Capture the cell that displays the provided text and extract its (X, Y) central coordinate. 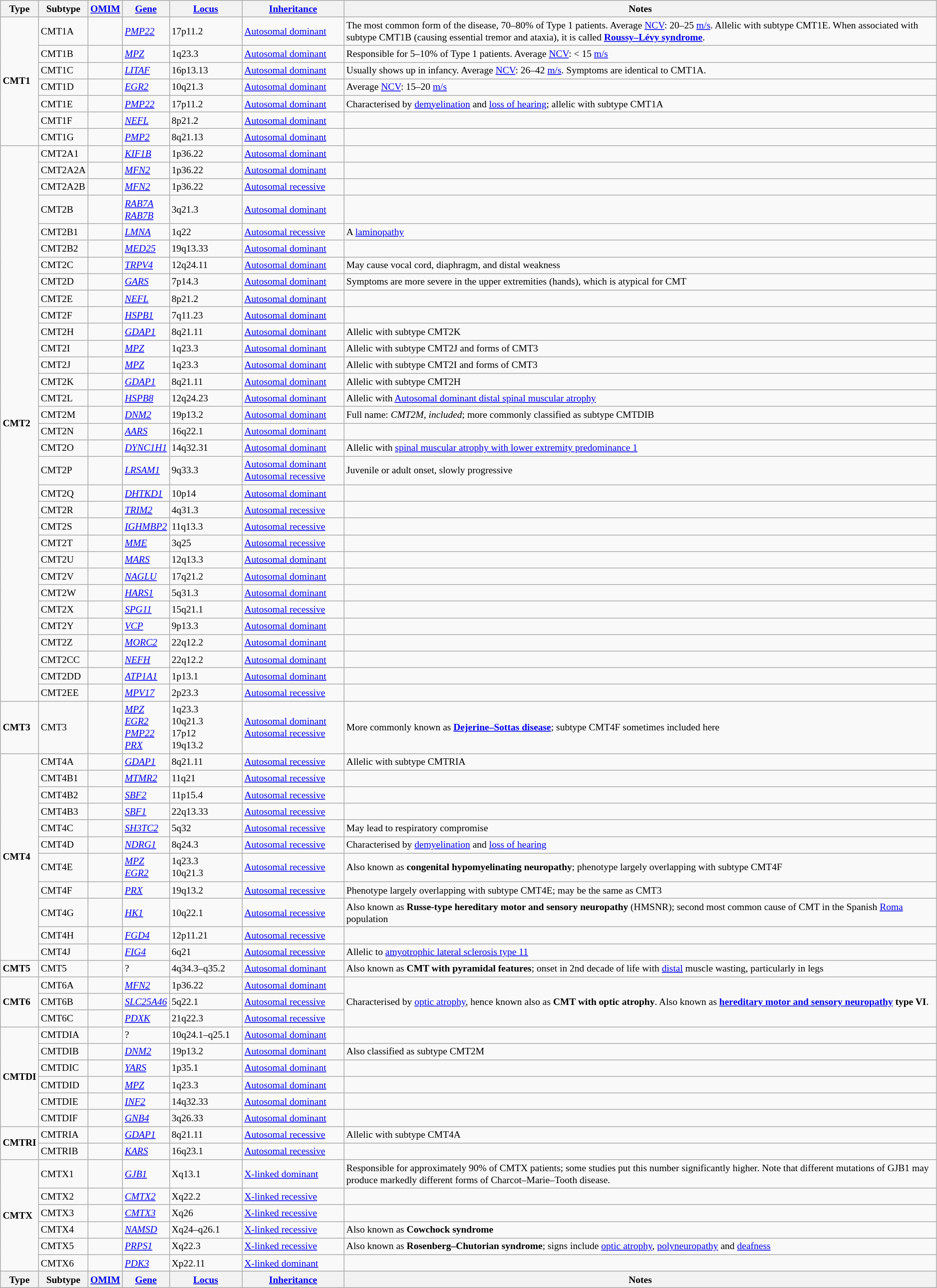
10q21.3 (206, 87)
EGR2 (146, 87)
LRSAM1 (146, 470)
CMT2EE (63, 693)
CMT4G (63, 913)
ATP1A1 (146, 676)
Allelic with subtype CMT2K (640, 331)
CMT4F (63, 890)
CMT6B (63, 1001)
DHTKD1 (146, 493)
PDXK (146, 1018)
GARS (146, 282)
GJB1 (146, 1174)
NDRG1 (146, 845)
CMTX6 (63, 1263)
HSPB1 (146, 316)
CMT1F (63, 120)
17q21.2 (206, 576)
CMT4A (63, 762)
Xp22.11 (206, 1263)
TRPV4 (146, 266)
CMT2F (63, 316)
CMTRIB (63, 1151)
Also known as Cowchock syndrome (640, 1230)
CMTDI (19, 1076)
16q23.1 (206, 1151)
NAMSD (146, 1230)
VCP (146, 626)
Characterised by demyelination and loss of hearing; allelic with subtype CMT1A (640, 104)
PMP2 (146, 137)
CMT4 (19, 857)
CMT6C (63, 1018)
AARS (146, 431)
CMT2Y (63, 626)
Allelic with subtype CMT2I and forms of CMT3 (640, 364)
CMTX5 (63, 1246)
SLC25A46 (146, 1001)
1q23.310q21.3 (206, 868)
14q32.33 (206, 1101)
Allelic with subtype CMT2J and forms of CMT3 (640, 348)
Also known as congenital hypomyelinating neuropathy; phenotype largely overlapping with subtype CMT4F (640, 868)
CMT2T (63, 543)
CMT2X (63, 609)
CMT6A (63, 985)
9p13.3 (206, 626)
FIG4 (146, 952)
CMT2I (63, 348)
Average NCV: 15–20 m/s (640, 87)
CMTDIE (63, 1101)
SBF2 (146, 795)
Allelic with subtype CMT4A (640, 1134)
Characterised by demyelination and loss of hearing (640, 845)
Characterised by optic atrophy, hence known also as CMT with optic atrophy. Also known as hereditary motor and sensory neuropathy type VI. (640, 1002)
CMTRIA (63, 1134)
KARS (146, 1151)
Responsible for 5–10% of Type 1 patients. Average NCV: < 15 m/s (640, 54)
DYNC1H1 (146, 448)
Xq22.3 (206, 1246)
Allelic with spinal muscular atrophy with lower extremity predominance 1 (640, 448)
16p13.13 (206, 71)
MTMR2 (146, 779)
Also known as Russe-type hereditary motor and sensory neuropathy (HMSNR); second most common cause of CMT in the Spanish Roma population (640, 913)
CMTDIA (63, 1034)
19q13.2 (206, 890)
CMT4J (63, 952)
CMT1A (63, 31)
MPV17 (146, 693)
KIF1B (146, 154)
GNB4 (146, 1118)
19q13.33 (206, 249)
HSPB8 (146, 398)
SPG11 (146, 609)
6q21 (206, 952)
CMT1B (63, 54)
12q24.11 (206, 266)
INF2 (146, 1101)
CMT2H (63, 331)
8q24.3 (206, 845)
Symptoms are more severe in the upper extremities (hands), which is atypical for CMT (640, 282)
CMT6 (19, 1002)
1p35.1 (206, 1068)
Juvenile or adult onset, slowly progressive (640, 470)
12p11.21 (206, 936)
CMTDIF (63, 1118)
12q24.23 (206, 398)
A laminopathy (640, 232)
CMT1E (63, 104)
CMT2U (63, 559)
10q22.1 (206, 913)
FGD4 (146, 936)
LMNA (146, 232)
MPZEGR2PMP22PRX (146, 727)
16q22.1 (206, 431)
CMT4D (63, 845)
Phenotype largely overlapping with subtype CMT4E; may be the same as CMT3 (640, 890)
Allelic with subtype CMTRIA (640, 762)
CMT4B1 (63, 779)
CMTX4 (63, 1230)
Full name: CMT2M, included; more commonly classified as subtype CMTDIB (640, 414)
CMT2S (63, 526)
CMT2Q (63, 493)
CMT2B1 (63, 232)
5q31.3 (206, 593)
May lead to respiratory compromise (640, 828)
21q22.3 (206, 1018)
CMT2E (63, 299)
NEFH (146, 659)
1q22 (206, 232)
TRIM2 (146, 510)
CMT2R (63, 510)
CMT2P (63, 470)
YARS (146, 1068)
PDK3 (146, 1263)
CMT4E (63, 868)
CMT2DD (63, 676)
MARS (146, 559)
CMT2D (63, 282)
CMT2B (63, 210)
4q34.3–q35.2 (206, 968)
3q26.33 (206, 1118)
8q21.13 (206, 137)
11q21 (206, 779)
CMTDIB (63, 1051)
CMTRI (19, 1143)
Xq13.1 (206, 1174)
CMT2M (63, 414)
CMT2A2A (63, 170)
2p23.3 (206, 693)
Xq22.2 (206, 1196)
CMT2Z (63, 643)
CMT1C (63, 71)
CMTX (19, 1216)
7q11.23 (206, 316)
12q13.3 (206, 559)
CMTDID (63, 1084)
CMT2A1 (63, 154)
PRPS1 (146, 1246)
Also known as CMT with pyramidal features; onset in 2nd decade of life with distal muscle wasting, particularly in legs (640, 968)
3q21.3 (206, 210)
3q25 (206, 543)
More commonly known as Dejerine–Sottas disease; subtype CMT4F sometimes included here (640, 727)
CMT1G (63, 137)
LITAF (146, 71)
CMT2L (63, 398)
Allelic with Autosomal dominant distal spinal muscular atrophy (640, 398)
7p14.3 (206, 282)
CMTX1 (63, 1174)
Also classified as subtype CMT2M (640, 1051)
CMT1D (63, 87)
4q31.3 (206, 510)
CMT2W (63, 593)
IGHMBP2 (146, 526)
CMT4H (63, 936)
HK1 (146, 913)
MPZEGR2 (146, 868)
CMT2B2 (63, 249)
14q32.31 (206, 448)
22q13.33 (206, 812)
5q22.1 (206, 1001)
CMT1 (19, 81)
CMT2N (63, 431)
11q13.3 (206, 526)
MORC2 (146, 643)
CMT4B3 (63, 812)
CMT2CC (63, 659)
CMT2J (63, 364)
10q24.1–q25.1 (206, 1034)
HARS1 (146, 593)
11p15.4 (206, 795)
1q23.310q21.317p1219q13.2 (206, 727)
CMTDIC (63, 1068)
May cause vocal cord, diaphragm, and distal weakness (640, 266)
Xq24–q26.1 (206, 1230)
CMT2K (63, 381)
SH3TC2 (146, 828)
CMT2V (63, 576)
PRX (146, 890)
RAB7ARAB7B (146, 210)
CMT4C (63, 828)
CMT2 (19, 423)
CMT2O (63, 448)
Allelic to amyotrophic lateral sclerosis type 11 (640, 952)
Also known as Rosenberg–Chutorian syndrome; signs include optic atrophy, polyneuropathy and deafness (640, 1246)
1p13.1 (206, 676)
CMT2A2B (63, 187)
CMT4B2 (63, 795)
10p14 (206, 493)
MME (146, 543)
15q21.1 (206, 609)
9q33.3 (206, 470)
MED25 (146, 249)
NAGLU (146, 576)
5q32 (206, 828)
CMT2C (63, 266)
Usually shows up in infancy. Average NCV: 26–42 m/s. Symptoms are identical to CMT1A. (640, 71)
SBF1 (146, 812)
Xq26 (206, 1213)
Allelic with subtype CMT2H (640, 381)
